Provide the (X, Y) coordinate of the cell's center where the given text is located.  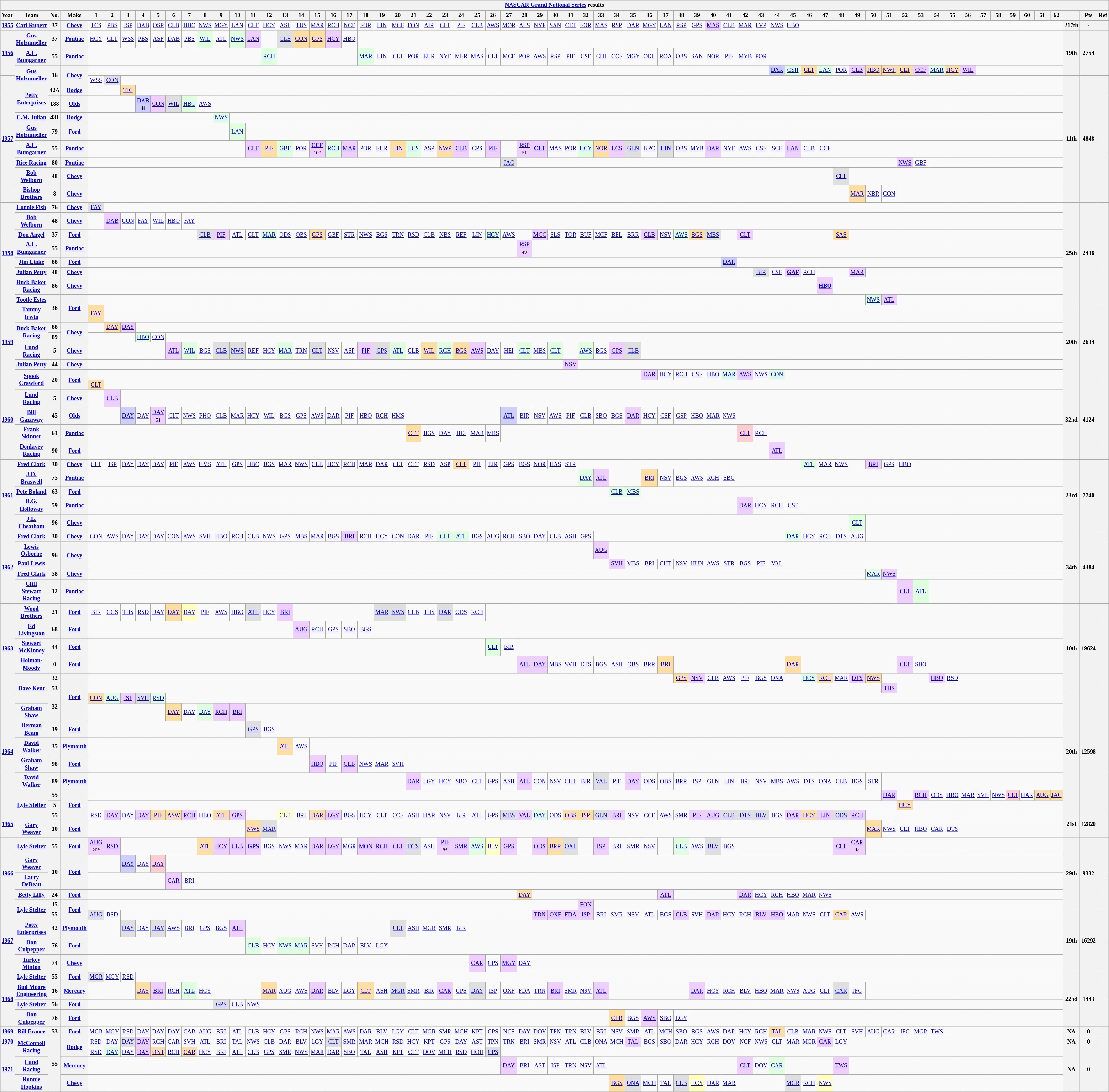
Tommy Irwin (31, 314)
Jim Linke (31, 262)
22nd (1072, 1000)
2 (112, 16)
MOR (509, 25)
CCF10* (317, 149)
1955 (8, 25)
MER (461, 57)
11 (253, 16)
MAB (477, 433)
9 (221, 16)
431 (55, 118)
Frank Skinner (31, 433)
1969 (8, 1032)
- (1089, 25)
17 (349, 16)
62 (1057, 16)
CHI (601, 57)
11th (1072, 139)
33 (601, 16)
1966 (8, 873)
43 (761, 16)
34 (617, 16)
2634 (1089, 342)
Rice Racing (31, 162)
52 (905, 16)
PIF8* (445, 846)
ONT (158, 1052)
TCS (96, 25)
27 (509, 16)
C.M. Julian (31, 118)
McConnell Racing (31, 1047)
DAY51 (158, 416)
Make (75, 16)
HOU (477, 1052)
Ed Livingston (31, 630)
74 (55, 963)
Lewis Osborne (31, 550)
GGS (112, 612)
60 (1027, 16)
1964 (8, 752)
188 (55, 104)
Stewart McKinney (31, 647)
10th (1072, 648)
13 (285, 16)
B.G. Holloway (31, 506)
TIC (128, 91)
1968 (8, 1000)
12598 (1089, 752)
Spook Crawford (31, 380)
Tootle Estes (31, 300)
Betty Lilly (31, 895)
1960 (8, 420)
61 (1042, 16)
GSP (681, 416)
2754 (1089, 53)
MCC (540, 235)
1957 (8, 139)
NBR (873, 194)
1958 (8, 253)
34th (1072, 568)
38 (681, 16)
4 (143, 16)
1963 (8, 648)
79 (55, 132)
3 (128, 16)
49 (857, 16)
1956 (8, 53)
29th (1072, 873)
RSP49 (524, 249)
28 (524, 16)
40 (713, 16)
7 (189, 16)
21st (1072, 824)
Pete Boland (31, 491)
TUS (301, 25)
29 (540, 16)
41 (729, 16)
54 (937, 16)
25th (1072, 253)
1 (96, 16)
Herman Beam (31, 729)
MON (366, 846)
39 (697, 16)
86 (55, 286)
1965 (8, 824)
46 (809, 16)
TOR (571, 235)
50 (873, 16)
J.D. Braswell (31, 478)
Don Angel (31, 235)
75 (55, 478)
NASCAR Grand National Series results (554, 5)
ALS (524, 25)
23rd (1072, 495)
Lonnie Fish (31, 208)
RSP51 (524, 149)
SLS (555, 235)
Team (31, 16)
98 (55, 764)
7740 (1089, 495)
Donlavey Racing (31, 451)
1443 (1089, 1000)
Cliff Stewart Racing (31, 591)
Ref (1103, 16)
23 (445, 16)
HAS (555, 464)
14 (301, 16)
90 (55, 451)
Pts (1089, 16)
Paul Lewis (31, 564)
OKL (650, 57)
Wood Brothers (31, 612)
1962 (8, 568)
CPS (477, 149)
Holman-Moody (31, 664)
32nd (1072, 420)
42A (55, 91)
1967 (8, 941)
Dave Kent (31, 688)
LVP (761, 25)
Bishop Brothers (31, 194)
Year (8, 16)
18 (366, 16)
Larry DeBeau (31, 881)
NBS (445, 235)
1971 (8, 1069)
SCF (777, 149)
80 (55, 162)
51 (889, 16)
BEL (617, 235)
OSP (158, 25)
AUG20* (96, 846)
2436 (1089, 253)
57 (983, 16)
ASW (174, 815)
47 (825, 16)
SAS (841, 235)
26 (493, 16)
CAR44 (857, 846)
GAF (793, 272)
1961 (8, 495)
KPC (650, 149)
4384 (1089, 568)
CSH (793, 70)
Bill France (31, 1032)
Ronnie Hopkins (31, 1083)
4848 (1089, 139)
1970 (8, 1042)
No. (55, 16)
DAB44 (143, 104)
Turkey Minton (31, 963)
ROA (666, 57)
25 (477, 16)
9332 (1089, 873)
16292 (1089, 941)
J.L. Cheatham (31, 523)
12820 (1089, 824)
BUF (586, 235)
31 (571, 16)
22 (429, 16)
Bud Moore Engineering (31, 991)
19624 (1089, 648)
Bill Gazaway (31, 416)
68 (55, 630)
HUN (697, 564)
Carl Rupert (31, 25)
AIR (429, 25)
6 (174, 16)
PHO (205, 416)
4124 (1089, 420)
1959 (8, 342)
217th (1072, 25)
